Provide the [X, Y] coordinate of the cell's center where the given text is located.  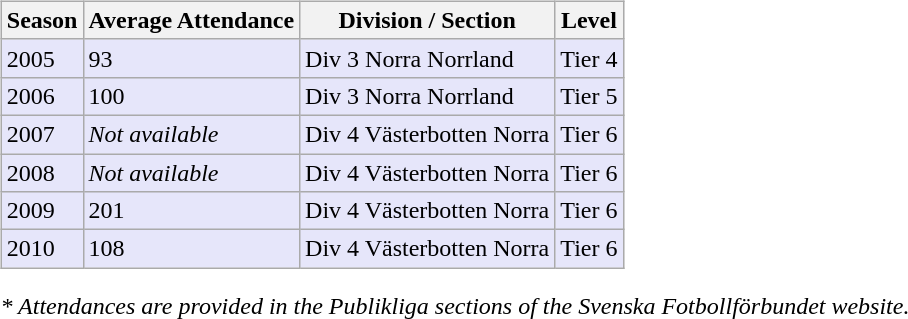
2007 [42, 134]
2008 [42, 173]
Tier 5 [589, 96]
108 [192, 249]
93 [192, 58]
Division / Section [428, 20]
2010 [42, 249]
201 [192, 211]
2006 [42, 96]
Tier 4 [589, 58]
Season [42, 20]
100 [192, 96]
2009 [42, 211]
2005 [42, 58]
Level [589, 20]
Average Attendance [192, 20]
